Extract the [X, Y] coordinate from the center of the cell holding the provided text.  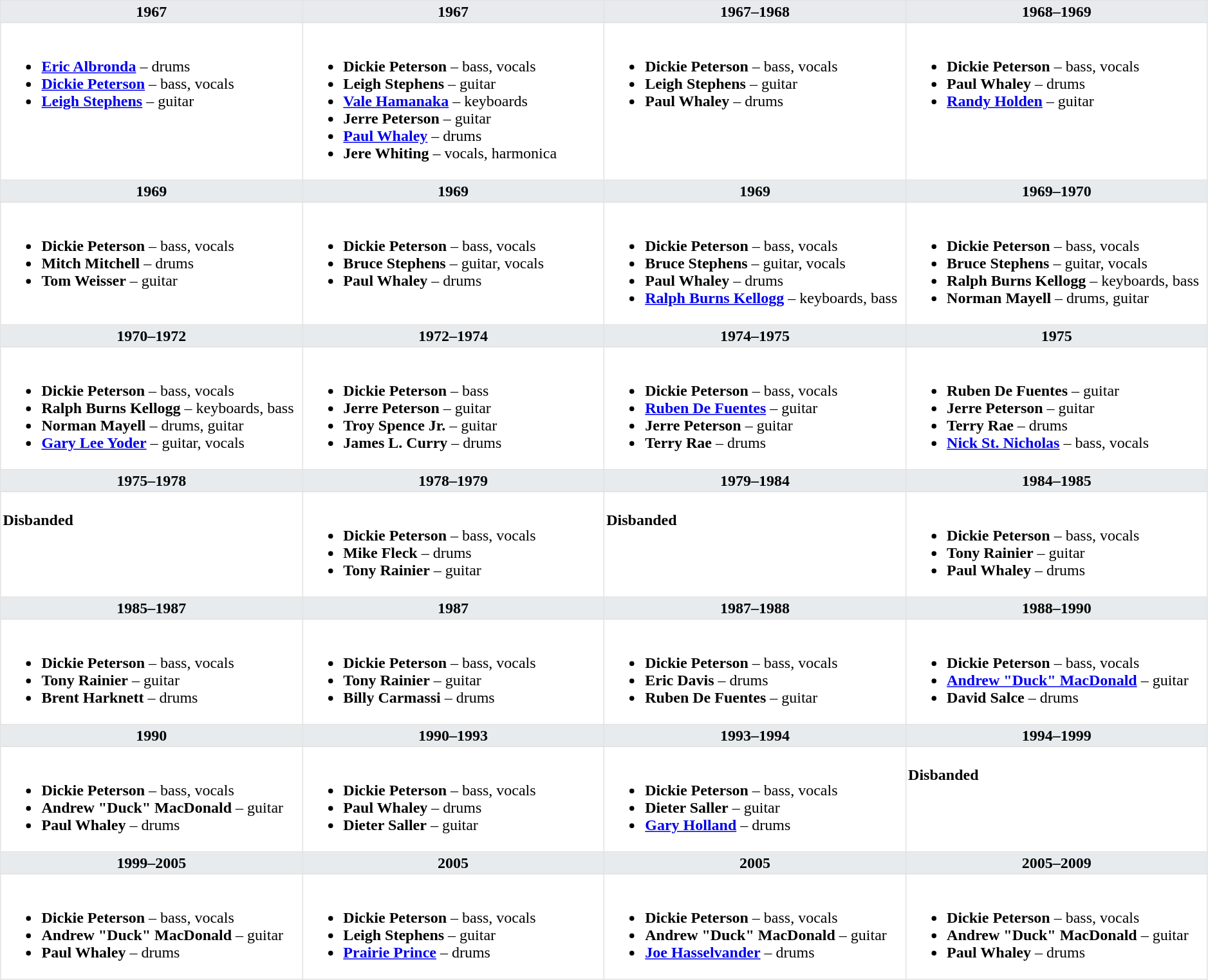
1975–1978 [152, 481]
Dickie Peterson – bass, vocalsRuben De Fuentes – guitarJerre Peterson – guitarTerry Rae – drums [754, 408]
Eric Albronda – drumsDickie Peterson – bass, vocalsLeigh Stephens – guitar [152, 101]
1988–1990 [1057, 608]
1987 [453, 608]
1970–1972 [152, 336]
1994–1999 [1057, 735]
Dickie Peterson – bass, vocalsAndrew "Duck" MacDonald – guitarDavid Salce – drums [1057, 672]
1975 [1057, 336]
2005–2009 [1057, 863]
Dickie Peterson – bass, vocalsMitch Mitchell – drumsTom Weisser – guitar [152, 263]
1984–1985 [1057, 481]
Dickie Peterson – bass, vocalsTony Rainier – guitarPaul Whaley – drums [1057, 544]
Dickie Peterson – bass, vocalsAndrew "Duck" MacDonald – guitarJoe Hasselvander – drums [754, 927]
1969–1970 [1057, 191]
Dickie Peterson – bass, vocalsBruce Stephens – guitar, vocalsPaul Whaley – drumsRalph Burns Kellogg – keyboards, bass [754, 263]
1967–1968 [754, 12]
Dickie Peterson – bass, vocalsPaul Whaley – drumsRandy Holden – guitar [1057, 101]
Dickie Peterson – bass, vocalsLeigh Stephens – guitarPaul Whaley – drums [754, 101]
1968–1969 [1057, 12]
Dickie Peterson – bass, vocalsMike Fleck – drumsTony Rainier – guitar [453, 544]
Dickie Peterson – bass, vocalsTony Rainier – guitarBilly Carmassi – drums [453, 672]
Dickie Peterson – bass, vocalsEric Davis – drumsRuben De Fuentes – guitar [754, 672]
Dickie Peterson – bass, vocalsBruce Stephens – guitar, vocalsRalph Burns Kellogg – keyboards, bassNorman Mayell – drums, guitar [1057, 263]
Dickie Peterson – bass, vocalsLeigh Stephens – guitarPrairie Prince – drums [453, 927]
Dickie Peterson – bass, vocalsRalph Burns Kellogg – keyboards, bassNorman Mayell – drums, guitarGary Lee Yoder – guitar, vocals [152, 408]
1990–1993 [453, 735]
Ruben De Fuentes – guitarJerre Peterson – guitarTerry Rae – drumsNick St. Nicholas – bass, vocals [1057, 408]
Dickie Peterson – bassJerre Peterson – guitarTroy Spence Jr. – guitarJames L. Curry – drums [453, 408]
1978–1979 [453, 481]
1987–1988 [754, 608]
1993–1994 [754, 735]
Dickie Peterson – bass, vocalsDieter Saller – guitarGary Holland – drums [754, 799]
1974–1975 [754, 336]
1999–2005 [152, 863]
1972–1974 [453, 336]
Dickie Peterson – bass, vocalsTony Rainier – guitarBrent Harknett – drums [152, 672]
Dickie Peterson – bass, vocalsPaul Whaley – drumsDieter Saller – guitar [453, 799]
1990 [152, 735]
1979–1984 [754, 481]
Dickie Peterson – bass, vocalsBruce Stephens – guitar, vocalsPaul Whaley – drums [453, 263]
1985–1987 [152, 608]
